Search for the cell housing the specified text and yield its [X, Y] center coordinate. 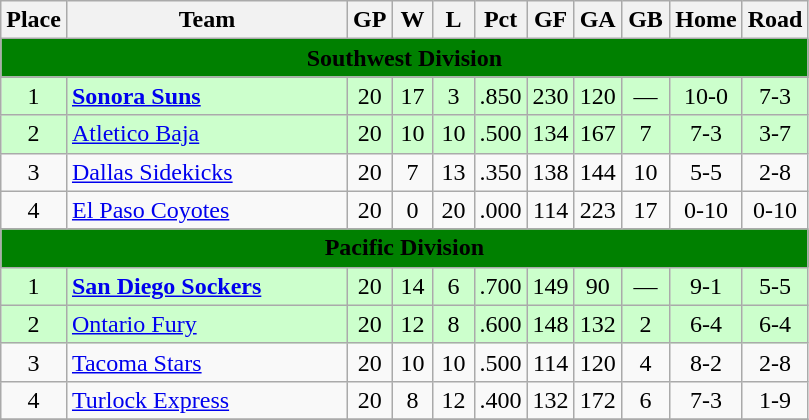
Tacoma Stars [206, 362]
167 [598, 134]
.700 [500, 286]
San Diego Sockers [206, 286]
GF [550, 20]
.000 [500, 210]
230 [550, 96]
Pct [500, 20]
134 [550, 134]
.850 [500, 96]
14 [412, 286]
.350 [500, 172]
9-1 [706, 286]
Dallas Sidekicks [206, 172]
Ontario Fury [206, 324]
Road [775, 20]
148 [550, 324]
GA [598, 20]
144 [598, 172]
Sonora Suns [206, 96]
Place [34, 20]
90 [598, 286]
223 [598, 210]
Team [206, 20]
.600 [500, 324]
GP [370, 20]
Home [706, 20]
GB [646, 20]
El Paso Coyotes [206, 210]
Southwest Division [404, 58]
L [454, 20]
3-7 [775, 134]
Atletico Baja [206, 134]
Pacific Division [404, 248]
8-2 [706, 362]
138 [550, 172]
10-0 [706, 96]
172 [598, 400]
.400 [500, 400]
Turlock Express [206, 400]
W [412, 20]
1-9 [775, 400]
13 [454, 172]
149 [550, 286]
0 [412, 210]
